Provide the [x, y] coordinate of the cell's center where the given text is located.  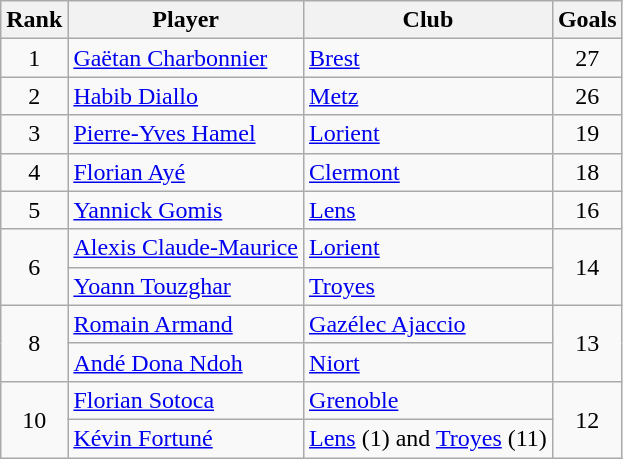
Pierre-Yves Hamel [186, 134]
Goals [587, 20]
Alexis Claude-Maurice [186, 248]
26 [587, 96]
19 [587, 134]
18 [587, 172]
Gaëtan Charbonnier [186, 58]
12 [587, 419]
Florian Sotoca [186, 400]
Clermont [428, 172]
5 [34, 210]
Rank [34, 20]
Troyes [428, 286]
Grenoble [428, 400]
10 [34, 419]
Florian Ayé [186, 172]
Habib Diallo [186, 96]
Yannick Gomis [186, 210]
16 [587, 210]
Romain Armand [186, 324]
2 [34, 96]
Niort [428, 362]
27 [587, 58]
4 [34, 172]
8 [34, 343]
14 [587, 267]
Yoann Touzghar [186, 286]
6 [34, 267]
Kévin Fortuné [186, 438]
Player [186, 20]
Lens (1) and Troyes (11) [428, 438]
Brest [428, 58]
Metz [428, 96]
Club [428, 20]
Lens [428, 210]
Andé Dona Ndoh [186, 362]
3 [34, 134]
Gazélec Ajaccio [428, 324]
1 [34, 58]
13 [587, 343]
